Output the (x, y) coordinate of the center of the cell containing the given text.  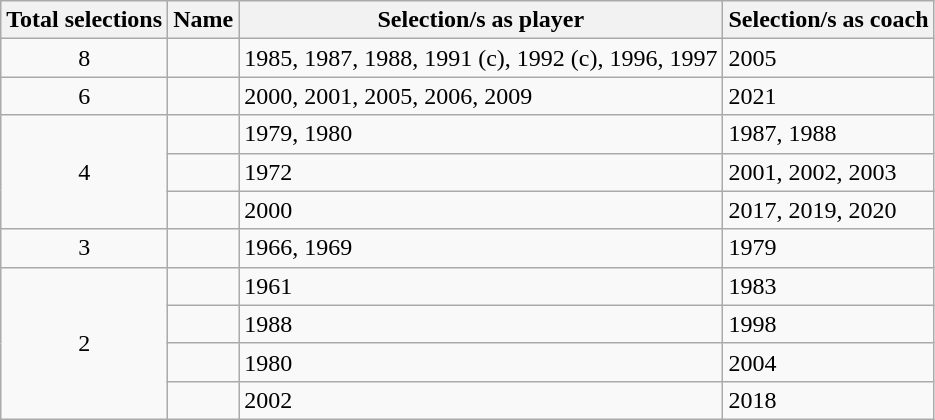
2000, 2001, 2005, 2006, 2009 (481, 96)
6 (84, 96)
Selection/s as coach (828, 20)
1966, 1969 (481, 248)
Total selections (84, 20)
1985, 1987, 1988, 1991 (c), 1992 (c), 1996, 1997 (481, 58)
1972 (481, 172)
2021 (828, 96)
1961 (481, 286)
Selection/s as player (481, 20)
2 (84, 343)
1980 (481, 362)
4 (84, 172)
2005 (828, 58)
1979 (828, 248)
1988 (481, 324)
1998 (828, 324)
2004 (828, 362)
2018 (828, 400)
Name (204, 20)
2017, 2019, 2020 (828, 210)
2000 (481, 210)
2002 (481, 400)
1983 (828, 286)
1979, 1980 (481, 134)
8 (84, 58)
3 (84, 248)
2001, 2002, 2003 (828, 172)
1987, 1988 (828, 134)
